Return [x, y] of the center of cell containing provided text 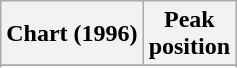
Peakposition [189, 34]
Chart (1996) [72, 34]
